Determine the (x, y) coordinate at the center of the cell enclosing the given text.  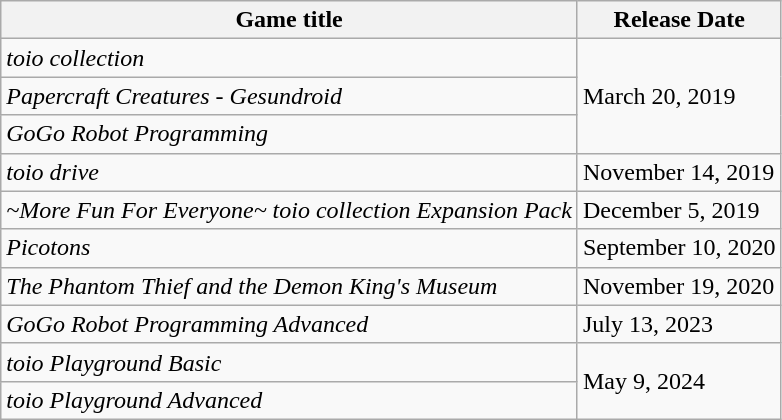
Picotons (290, 248)
March 20, 2019 (679, 96)
toio Playground Basic (290, 362)
GoGo Robot Programming Advanced (290, 324)
May 9, 2024 (679, 381)
Papercraft Creatures - Gesundroid (290, 96)
July 13, 2023 (679, 324)
September 10, 2020 (679, 248)
~More Fun For Everyone~ toio collection Expansion Pack (290, 210)
toio drive (290, 172)
GoGo Robot Programming (290, 134)
November 14, 2019 (679, 172)
November 19, 2020 (679, 286)
Game title (290, 20)
toio collection (290, 58)
The Phantom Thief and the Demon King's Museum (290, 286)
toio Playground Advanced (290, 400)
December 5, 2019 (679, 210)
Release Date (679, 20)
